From the cell containing the given text, extract its center point as [x, y] coordinate. 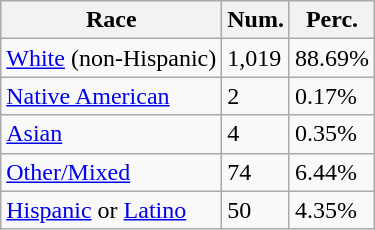
Asian [112, 134]
4.35% [332, 210]
Hispanic or Latino [112, 210]
Perc. [332, 20]
Race [112, 20]
4 [256, 134]
88.69% [332, 58]
Native American [112, 96]
74 [256, 172]
Num. [256, 20]
50 [256, 210]
0.35% [332, 134]
White (non-Hispanic) [112, 58]
2 [256, 96]
6.44% [332, 172]
Other/Mixed [112, 172]
0.17% [332, 96]
1,019 [256, 58]
